From the cell containing the given text, extract its center point as (X, Y) coordinate. 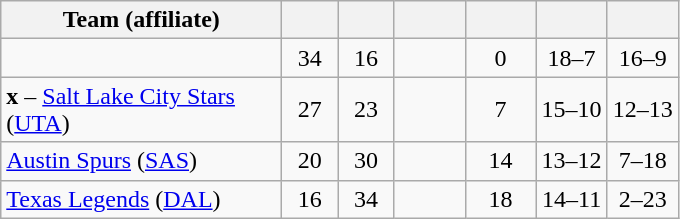
23 (366, 110)
20 (310, 161)
x – Salt Lake City Stars (UTA) (142, 110)
27 (310, 110)
7 (500, 110)
30 (366, 161)
18 (500, 199)
16–9 (642, 58)
18–7 (572, 58)
2–23 (642, 199)
14–11 (572, 199)
Austin Spurs (SAS) (142, 161)
13–12 (572, 161)
0 (500, 58)
Team (affiliate) (142, 20)
12–13 (642, 110)
14 (500, 161)
7–18 (642, 161)
15–10 (572, 110)
Texas Legends (DAL) (142, 199)
